Capture the cell that displays the provided text and extract its [x, y] central coordinate. 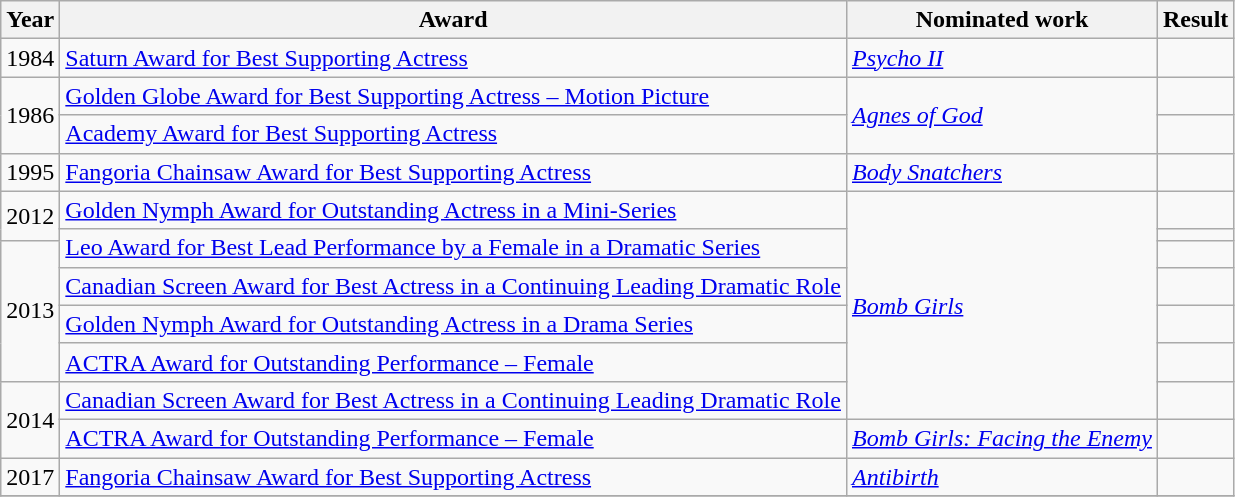
Agnes of God [1002, 115]
Academy Award for Best Supporting Actress [454, 134]
1984 [30, 58]
Golden Globe Award for Best Supporting Actress – Motion Picture [454, 96]
2017 [30, 477]
1986 [30, 115]
Golden Nymph Award for Outstanding Actress in a Mini-Series [454, 210]
2013 [30, 310]
1995 [30, 172]
Body Snatchers [1002, 172]
Bomb Girls: Facing the Enemy [1002, 438]
2012 [30, 216]
Antibirth [1002, 477]
Nominated work [1002, 20]
Golden Nymph Award for Outstanding Actress in a Drama Series [454, 324]
Award [454, 20]
Psycho II [1002, 58]
Year [30, 20]
Saturn Award for Best Supporting Actress [454, 58]
2014 [30, 419]
Bomb Girls [1002, 305]
Result [1195, 20]
Leo Award for Best Lead Performance by a Female in a Dramatic Series [454, 248]
